Capture the cell that displays the provided text and extract its [X, Y] central coordinate. 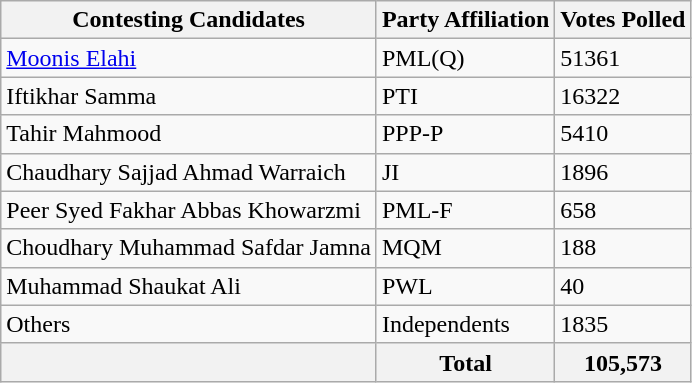
Peer Syed Fakhar Abbas Khowarzmi [189, 210]
Iftikhar Samma [189, 96]
MQM [465, 248]
Tahir Mahmood [189, 134]
Party Affiliation [465, 20]
5410 [623, 134]
PPP-P [465, 134]
PWL [465, 286]
Choudhary Muhammad Safdar Jamna [189, 248]
16322 [623, 96]
1835 [623, 324]
51361 [623, 58]
PML-F [465, 210]
JI [465, 172]
Contesting Candidates [189, 20]
Total [465, 362]
Muhammad Shaukat Ali [189, 286]
Moonis Elahi [189, 58]
658 [623, 210]
40 [623, 286]
Others [189, 324]
Votes Polled [623, 20]
PTI [465, 96]
105,573 [623, 362]
Chaudhary Sajjad Ahmad Warraich [189, 172]
1896 [623, 172]
PML(Q) [465, 58]
188 [623, 248]
Independents [465, 324]
